Pinpoint the cell where the given text exists, returning its [x, y] midpoint coordinate. 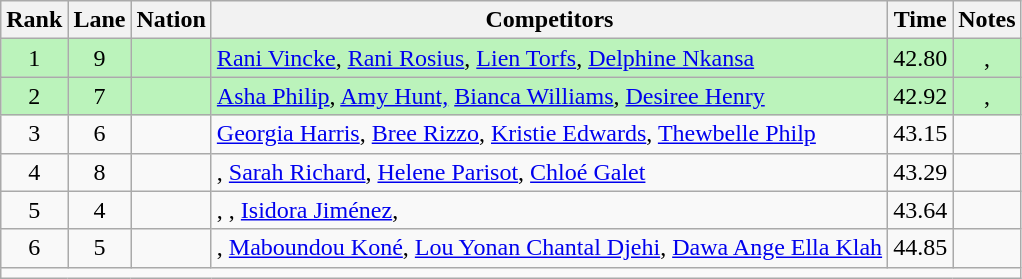
1 [34, 58]
, , Isidora Jiménez, [549, 210]
Nation [171, 20]
2 [34, 96]
Notes [987, 20]
43.15 [920, 134]
7 [100, 96]
, Maboundou Koné, Lou Yonan Chantal Djehi, Dawa Ange Ella Klah [549, 248]
42.92 [920, 96]
Time [920, 20]
Georgia Harris, Bree Rizzo, Kristie Edwards, Thewbelle Philp [549, 134]
43.29 [920, 172]
Rank [34, 20]
9 [100, 58]
Competitors [549, 20]
44.85 [920, 248]
Rani Vincke, Rani Rosius, Lien Torfs, Delphine Nkansa [549, 58]
42.80 [920, 58]
Lane [100, 20]
8 [100, 172]
3 [34, 134]
, Sarah Richard, Helene Parisot, Chloé Galet [549, 172]
Asha Philip, Amy Hunt, Bianca Williams, Desiree Henry [549, 96]
43.64 [920, 210]
